Pinpoint the cell where the given text exists, returning its [X, Y] midpoint coordinate. 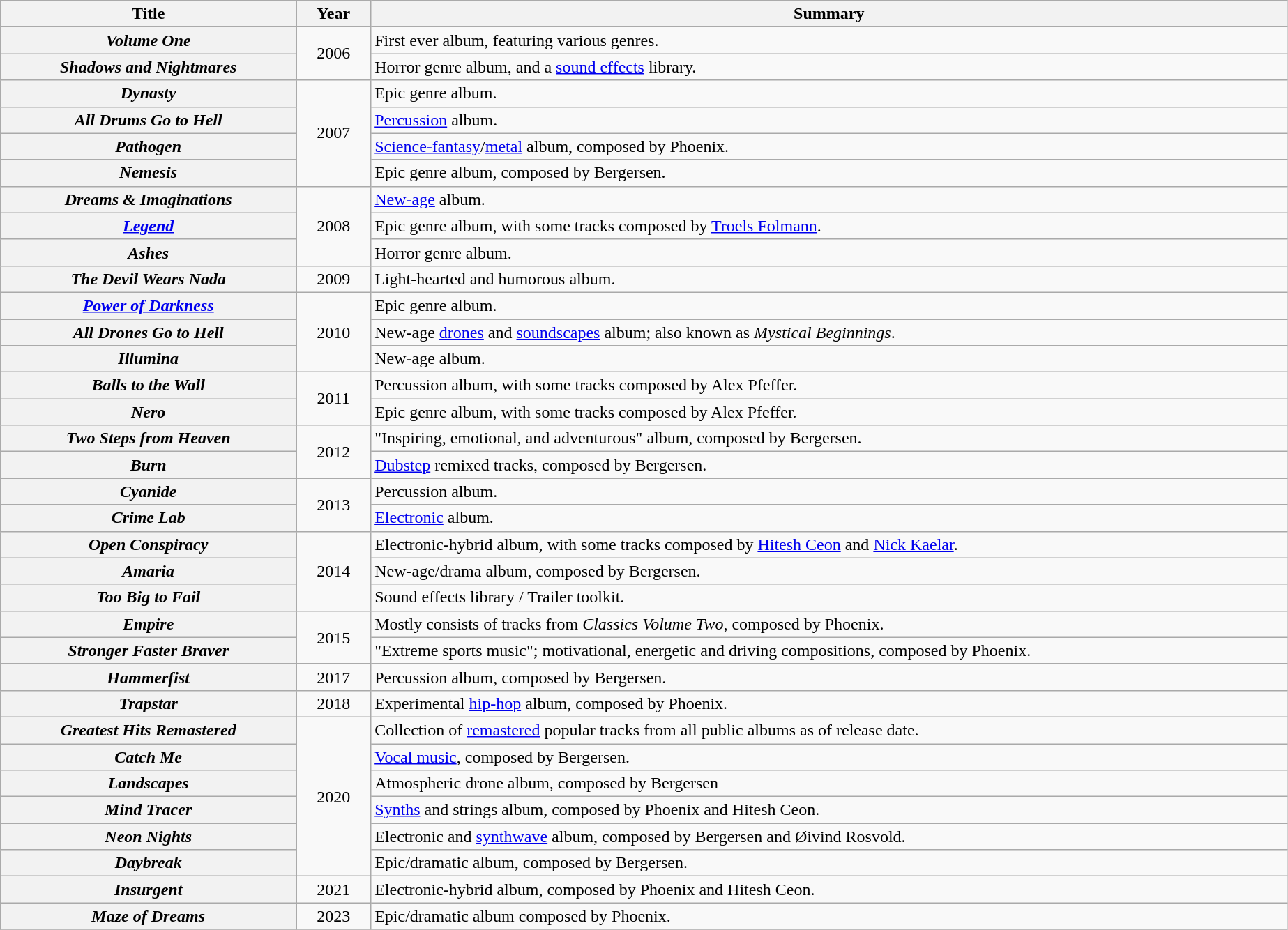
Electronic-hybrid album, composed by Phoenix and Hitesh Ceon. [829, 890]
Epic/dramatic album composed by Phoenix. [829, 916]
"Inspiring, emotional, and adventurous" album, composed by Bergersen. [829, 439]
2007 [333, 133]
Volume One [149, 40]
First ever album, featuring various genres. [829, 40]
Power of Darkness [149, 305]
Summary [829, 14]
Neon Nights [149, 837]
Dubstep remixed tracks, composed by Bergersen. [829, 465]
Legend [149, 226]
Insurgent [149, 890]
The Devil Wears Nada [149, 279]
Electronic and synthwave album, composed by Bergersen and Øivind Rosvold. [829, 837]
Amaria [149, 571]
Dreams & Imaginations [149, 199]
"Extreme sports music"; motivational, energetic and driving compositions, composed by Phoenix. [829, 650]
Epic genre album, with some tracks composed by Troels Folmann. [829, 226]
Open Conspiracy [149, 544]
2013 [333, 505]
New-age drones and soundscapes album; also known as Mystical Beginnings. [829, 333]
Ashes [149, 252]
2023 [333, 916]
Illumina [149, 359]
Electronic album. [829, 518]
Science-fantasy/metal album, composed by Phoenix. [829, 146]
Electronic-hybrid album, with some tracks composed by Hitesh Ceon and Nick Kaelar. [829, 544]
Atmospheric drone album, composed by Bergersen [829, 784]
Cyanide [149, 491]
2021 [333, 890]
Nero [149, 412]
2006 [333, 54]
Empire [149, 624]
Too Big to Fail [149, 597]
Maze of Dreams [149, 916]
Balls to the Wall [149, 386]
Percussion album, composed by Bergersen. [829, 677]
Sound effects library / Trailer toolkit. [829, 597]
Dynasty [149, 93]
Experimental hip-hop album, composed by Phoenix. [829, 703]
Crime Lab [149, 518]
2009 [333, 279]
New-age/drama album, composed by Bergersen. [829, 571]
Pathogen [149, 146]
2020 [333, 796]
Hammerfist [149, 677]
Epic genre album, composed by Bergersen. [829, 173]
Trapstar [149, 703]
Mind Tracer [149, 810]
Two Steps from Heaven [149, 439]
All Drums Go to Hell [149, 120]
2014 [333, 571]
Nemesis [149, 173]
2010 [333, 332]
Collection of remastered popular tracks from all public albums as of release date. [829, 730]
Synths and strings album, composed by Phoenix and Hitesh Ceon. [829, 810]
Landscapes [149, 784]
Burn [149, 465]
All Drones Go to Hell [149, 333]
Horror genre album. [829, 252]
Horror genre album, and a sound effects library. [829, 67]
2011 [333, 399]
Epic/dramatic album, composed by Bergersen. [829, 863]
Daybreak [149, 863]
Percussion album, with some tracks composed by Alex Pfeffer. [829, 386]
Stronger Faster Braver [149, 650]
Mostly consists of tracks from Classics Volume Two, composed by Phoenix. [829, 624]
Epic genre album, with some tracks composed by Alex Pfeffer. [829, 412]
Title [149, 14]
Vocal music, composed by Bergersen. [829, 756]
Catch Me [149, 756]
2012 [333, 452]
2015 [333, 637]
Light-hearted and humorous album. [829, 279]
Greatest Hits Remastered [149, 730]
Year [333, 14]
2008 [333, 226]
Shadows and Nightmares [149, 67]
2018 [333, 703]
2017 [333, 677]
